Provide the [x, y] coordinate of the cell's center where the given text is located.  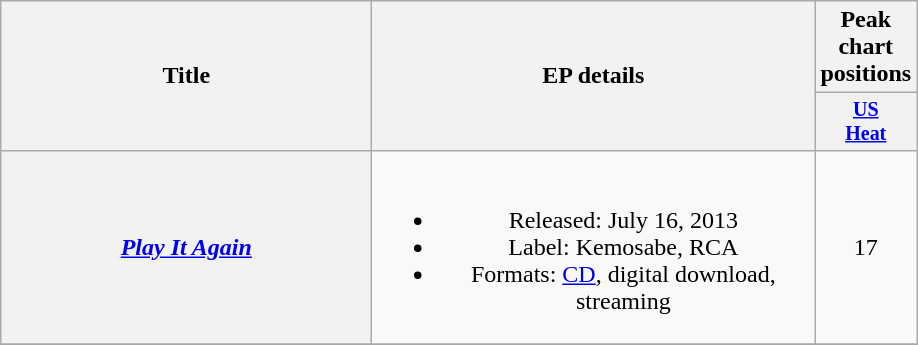
Title [186, 76]
17 [866, 247]
USHeat [866, 122]
Released: July 16, 2013Label: Kemosabe, RCAFormats: CD, digital download, streaming [594, 247]
Peak chart positions [866, 47]
EP details [594, 76]
Play It Again [186, 247]
